Pinpoint the cell where the given text exists, returning its (x, y) midpoint coordinate. 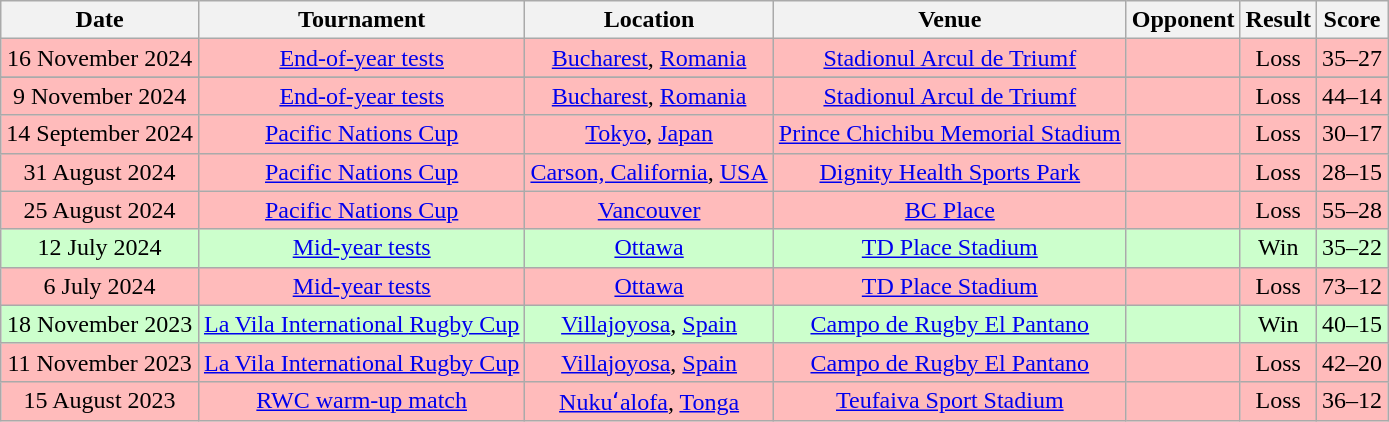
42–20 (1352, 362)
44–14 (1352, 96)
40–15 (1352, 324)
15 August 2023 (100, 401)
Dignity Health Sports Park (950, 172)
Teufaiva Sport Stadium (950, 401)
Nukuʻalofa, Tonga (649, 401)
Prince Chichibu Memorial Stadium (950, 134)
9 November 2024 (100, 96)
16 November 2024 (100, 58)
35–22 (1352, 248)
Carson, California, USA (649, 172)
Venue (950, 20)
Tournament (361, 20)
BC Place (950, 210)
73–12 (1352, 286)
Opponent (1183, 20)
25 August 2024 (100, 210)
RWC warm-up match (361, 401)
36–12 (1352, 401)
18 November 2023 (100, 324)
31 August 2024 (100, 172)
35–27 (1352, 58)
Score (1352, 20)
6 July 2024 (100, 286)
Result (1278, 20)
28–15 (1352, 172)
14 September 2024 (100, 134)
12 July 2024 (100, 248)
Tokyo, Japan (649, 134)
11 November 2023 (100, 362)
Vancouver (649, 210)
Date (100, 20)
30–17 (1352, 134)
Location (649, 20)
55–28 (1352, 210)
